Provide the (x, y) coordinate of the cell's center where the given text is located.  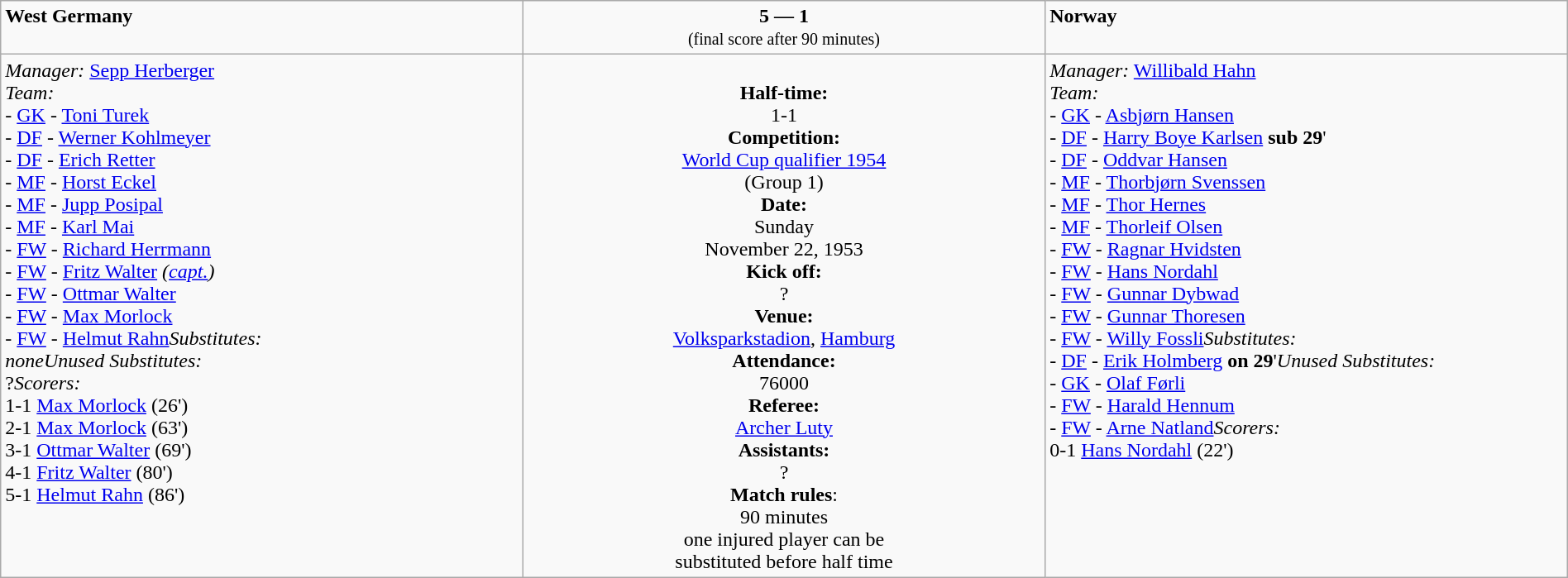
Norway (1307, 28)
West Germany (262, 28)
5 — 1(final score after 90 minutes) (784, 28)
